Return the (X, Y) coordinate for the center point of the cell that contains the specified text.  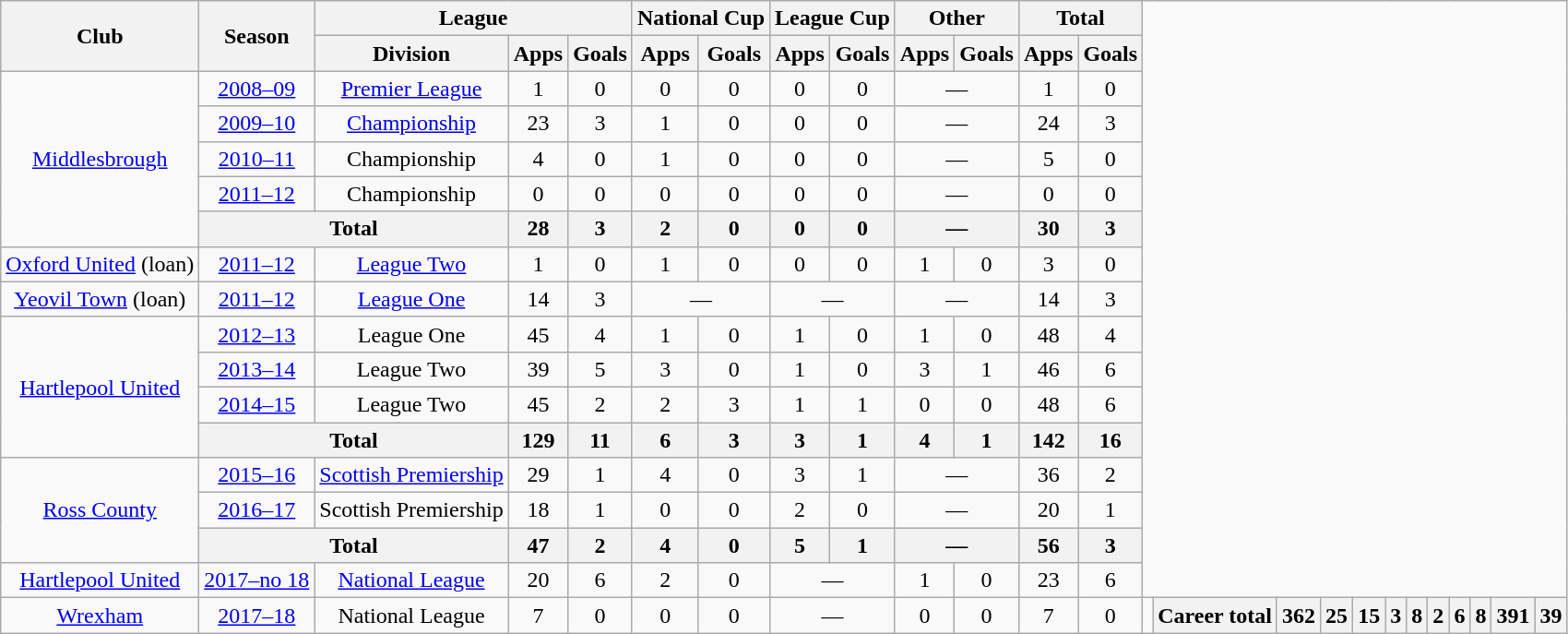
24 (1048, 124)
2009–10 (256, 124)
29 (538, 475)
46 (1048, 369)
56 (1048, 545)
15 (1369, 616)
16 (1111, 440)
League (474, 18)
Oxford United (loan) (100, 264)
30 (1048, 229)
Season (256, 36)
Club (100, 36)
Premier League (411, 89)
28 (538, 229)
National Cup (701, 18)
League Cup (833, 18)
Other (956, 18)
362 (1299, 616)
142 (1048, 440)
2016–17 (256, 510)
36 (1048, 475)
Wrexham (100, 616)
47 (538, 545)
129 (538, 440)
2008–09 (256, 89)
Yeovil Town (loan) (100, 299)
2012–13 (256, 334)
25 (1337, 616)
391 (1513, 616)
2010–11 (256, 159)
Middlesbrough (100, 159)
11 (600, 440)
2015–16 (256, 475)
2014–15 (256, 404)
2017–18 (256, 616)
Ross County (100, 510)
Division (411, 54)
2017–no 18 (256, 580)
18 (538, 510)
Career total (1216, 616)
2013–14 (256, 369)
